Return the (x, y) coordinate for the center point of the cell that contains the specified text.  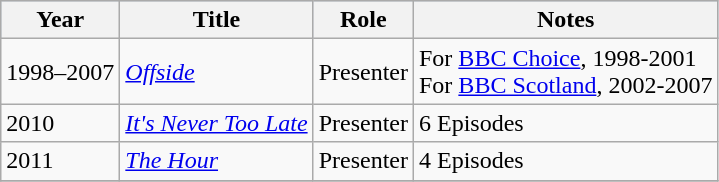
6 Episodes (565, 123)
The Hour (216, 161)
4 Episodes (565, 161)
Year (60, 20)
2010 (60, 123)
Title (216, 20)
Notes (565, 20)
It's Never Too Late (216, 123)
Offside (216, 72)
For BBC Choice, 1998-2001For BBC Scotland, 2002-2007 (565, 72)
2011 (60, 161)
Role (363, 20)
1998–2007 (60, 72)
